Search for the cell housing the specified text and yield its [X, Y] center coordinate. 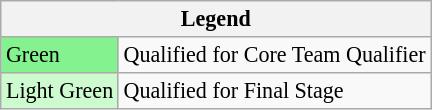
Qualified for Final Stage [274, 90]
Green [60, 55]
Light Green [60, 90]
Legend [216, 19]
Qualified for Core Team Qualifier [274, 55]
